Return (X, Y) of the center of cell containing provided text 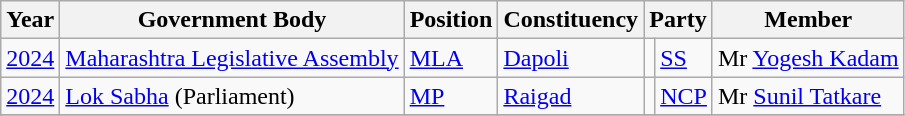
Position (451, 20)
Government Body (232, 20)
Member (808, 20)
MLA (451, 58)
Mr Sunil Tatkare (808, 96)
MP (451, 96)
Party (678, 20)
Lok Sabha (Parliament) (232, 96)
Maharashtra Legislative Assembly (232, 58)
SS (684, 58)
Raigad (571, 96)
Constituency (571, 20)
Mr Yogesh Kadam (808, 58)
Dapoli (571, 58)
Year (30, 20)
NCP (684, 96)
